From the cell containing the given text, extract its center point as (X, Y) coordinate. 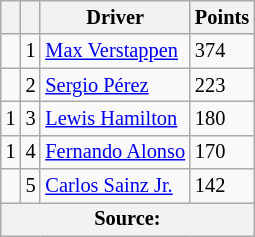
Carlos Sainz Jr. (115, 186)
Max Verstappen (115, 51)
Points (222, 17)
4 (31, 152)
142 (222, 186)
3 (31, 118)
Sergio Pérez (115, 85)
170 (222, 152)
Source: (128, 219)
2 (31, 85)
180 (222, 118)
5 (31, 186)
374 (222, 51)
Driver (115, 17)
223 (222, 85)
Fernando Alonso (115, 152)
Lewis Hamilton (115, 118)
